Return (X, Y) of the center of cell containing provided text 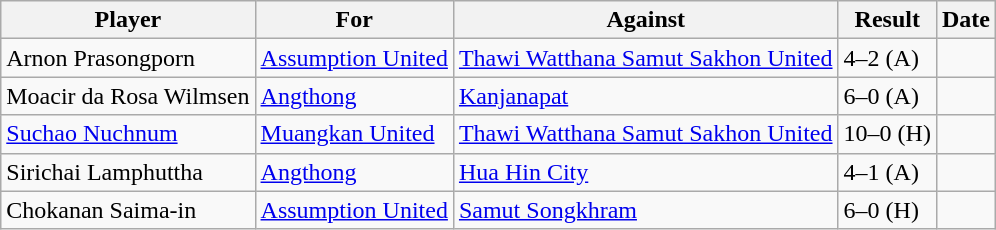
Date (966, 20)
4–2 (A) (887, 58)
6–0 (A) (887, 96)
Suchao Nuchnum (128, 134)
Against (646, 20)
4–1 (A) (887, 172)
For (354, 20)
10–0 (H) (887, 134)
Player (128, 20)
Kanjanapat (646, 96)
Arnon Prasongporn (128, 58)
Hua Hin City (646, 172)
Samut Songkhram (646, 210)
Sirichai Lamphuttha (128, 172)
Muangkan United (354, 134)
Result (887, 20)
6–0 (H) (887, 210)
Moacir da Rosa Wilmsen (128, 96)
Chokanan Saima-in (128, 210)
